Search for the cell housing the specified text and yield its (X, Y) center coordinate. 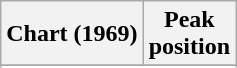
Peakposition (189, 34)
Chart (1969) (72, 34)
